Detect which cell encompasses the target text, then output its [x, y] center coordinate. 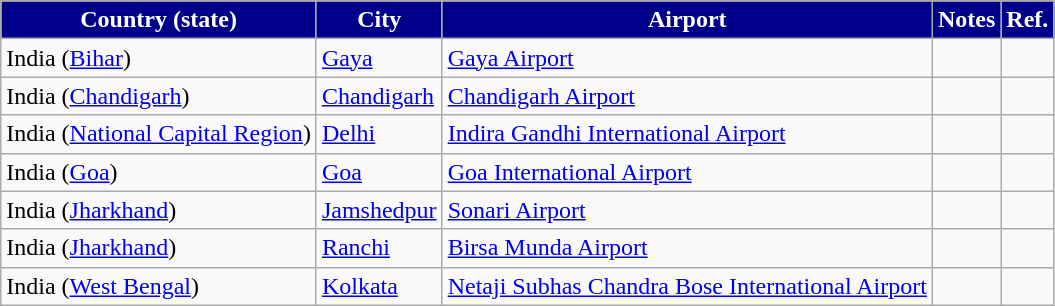
Airport [687, 20]
India (Goa) [159, 172]
Gaya [379, 58]
Ref. [1028, 20]
Sonari Airport [687, 210]
Chandigarh Airport [687, 96]
Delhi [379, 134]
India (West Bengal) [159, 286]
Notes [966, 20]
Country (state) [159, 20]
India (Chandigarh) [159, 96]
City [379, 20]
Goa International Airport [687, 172]
Gaya Airport [687, 58]
Goa [379, 172]
India (Bihar) [159, 58]
Kolkata [379, 286]
Netaji Subhas Chandra Bose International Airport [687, 286]
Jamshedpur [379, 210]
Indira Gandhi International Airport [687, 134]
Chandigarh [379, 96]
Ranchi [379, 248]
Birsa Munda Airport [687, 248]
India (National Capital Region) [159, 134]
